Return the [X, Y] coordinate for the center point of the cell that contains the specified text.  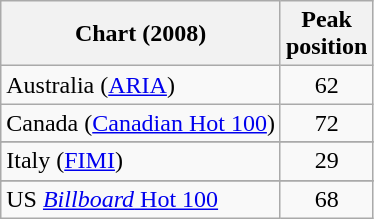
US Billboard Hot 100 [141, 199]
Chart (2008) [141, 34]
Italy (FIMI) [141, 161]
62 [326, 85]
29 [326, 161]
68 [326, 199]
Peakposition [326, 34]
Canada (Canadian Hot 100) [141, 123]
Australia (ARIA) [141, 85]
72 [326, 123]
